Scan for the cell matching the given text and deliver its (x, y) coordinate at center. 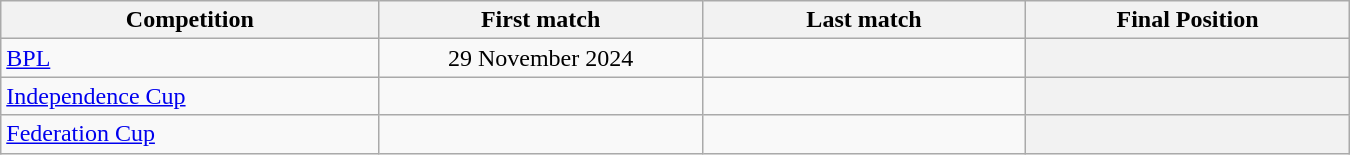
Independence Cup (190, 96)
Competition (190, 20)
First match (540, 20)
BPL (190, 58)
Final Position (1188, 20)
29 November 2024 (540, 58)
Last match (864, 20)
Federation Cup (190, 134)
